Extract the (X, Y) coordinate from the center of the cell holding the provided text.  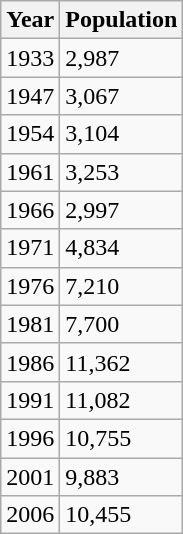
Year (30, 20)
1996 (30, 438)
2001 (30, 477)
2,997 (122, 210)
1991 (30, 400)
3,067 (122, 96)
3,253 (122, 172)
1976 (30, 286)
4,834 (122, 248)
3,104 (122, 134)
7,210 (122, 286)
1947 (30, 96)
11,082 (122, 400)
1986 (30, 362)
1981 (30, 324)
10,455 (122, 515)
11,362 (122, 362)
1971 (30, 248)
Population (122, 20)
9,883 (122, 477)
2,987 (122, 58)
1966 (30, 210)
7,700 (122, 324)
1961 (30, 172)
1933 (30, 58)
10,755 (122, 438)
1954 (30, 134)
2006 (30, 515)
